Output the [X, Y] coordinate of the center of the cell containing the given text.  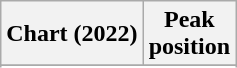
Chart (2022) [72, 34]
Peakposition [189, 34]
